For the text-containing cell, return its midpoint in (X, Y) coordinate format. 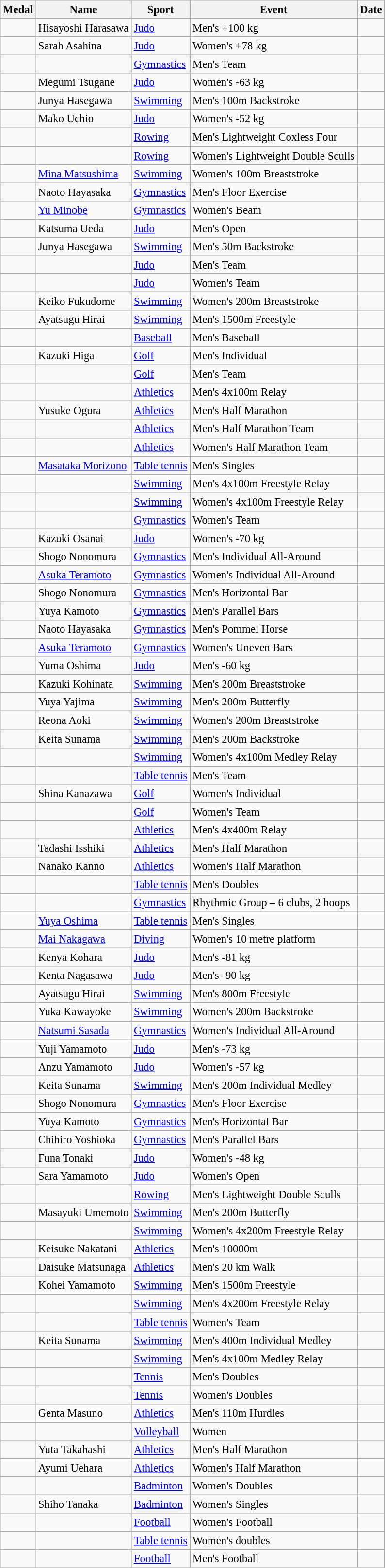
Sarah Asahina (83, 46)
Women's Lightweight Double Sculls (273, 156)
Men's Baseball (273, 338)
Men's 200m Individual Medley (273, 1085)
Men's 4x200m Freestyle Relay (273, 1304)
Shiho Tanaka (83, 1504)
Medal (18, 10)
Women's 100m Breaststroke (273, 174)
Men's Lightweight Double Sculls (273, 1195)
Women's Football (273, 1522)
Men's 200m Backstroke (273, 739)
Keisuke Nakatani (83, 1249)
Baseball (161, 338)
Men's 10000m (273, 1249)
Genta Masuno (83, 1413)
Chihiro Yoshioka (83, 1140)
Yuya Oshima (83, 921)
Date (371, 10)
Kohei Yamamoto (83, 1285)
Men's 4x400m Relay (273, 830)
Women's Half Marathon Team (273, 447)
Men's -90 kg (273, 976)
Funa Tonaki (83, 1158)
Women's 4x100m Freestyle Relay (273, 502)
Natsumi Sasada (83, 1030)
Yu Minobe (83, 210)
Mai Nakagawa (83, 939)
Yuta Takahashi (83, 1450)
Men's -73 kg (273, 1049)
Women's -70 kg (273, 538)
Men's Lightweight Coxless Four (273, 137)
Men's Individual All-Around (273, 557)
Women's -57 kg (273, 1067)
Yuji Yamamoto (83, 1049)
Kazuki Higa (83, 356)
Diving (161, 939)
Women (273, 1431)
Women's +78 kg (273, 46)
Event (273, 10)
Masayuki Umemoto (83, 1213)
Yuka Kawayoke (83, 1012)
Women's 4x100m Medley Relay (273, 757)
Women's -63 kg (273, 82)
Men's 200m Breaststroke (273, 684)
Women's -48 kg (273, 1158)
Rhythmic Group – 6 clubs, 2 hoops (273, 903)
Kazuki Osanai (83, 538)
Men's 400m Individual Medley (273, 1340)
Men's -60 kg (273, 666)
Sara Yamamoto (83, 1176)
Men's 100m Backstroke (273, 101)
Men's Pommel Horse (273, 629)
Hisayoshi Harasawa (83, 28)
Men's +100 kg (273, 28)
Tadashi Isshiki (83, 848)
Women's Individual (273, 793)
Women's doubles (273, 1541)
Women's 10 metre platform (273, 939)
Katsuma Ueda (83, 228)
Masataka Morizono (83, 465)
Reona Aoki (83, 720)
Nanako Kanno (83, 866)
Megumi Tsugane (83, 82)
Kenya Kohara (83, 958)
Yuya Yajima (83, 703)
Volleyball (161, 1431)
Men's 4x100m Medley Relay (273, 1359)
Yuma Oshima (83, 666)
Women's Open (273, 1176)
Kazuki Kohinata (83, 684)
Men's 800m Freestyle (273, 994)
Daisuke Matsunaga (83, 1267)
Women's Beam (273, 210)
Men's Open (273, 228)
Mina Matsushima (83, 174)
Men's 4x100m Freestyle Relay (273, 483)
Men's -81 kg (273, 958)
Anzu Yamamoto (83, 1067)
Ayumi Uehara (83, 1468)
Women's 4x200m Freestyle Relay (273, 1231)
Men's 110m Hurdles (273, 1413)
Men's Football (273, 1559)
Mako Uchio (83, 119)
Men's Individual (273, 356)
Women's Uneven Bars (273, 648)
Sport (161, 10)
Men's Half Marathon Team (273, 429)
Women's -52 kg (273, 119)
Women's Singles (273, 1504)
Men's 4x100m Relay (273, 392)
Women's 200m Backstroke (273, 1012)
Shina Kanazawa (83, 793)
Keiko Fukudome (83, 301)
Kenta Nagasawa (83, 976)
Men's 50m Backstroke (273, 247)
Yusuke Ogura (83, 411)
Men's 20 km Walk (273, 1267)
Name (83, 10)
